Capture the cell that displays the provided text and extract its (X, Y) central coordinate. 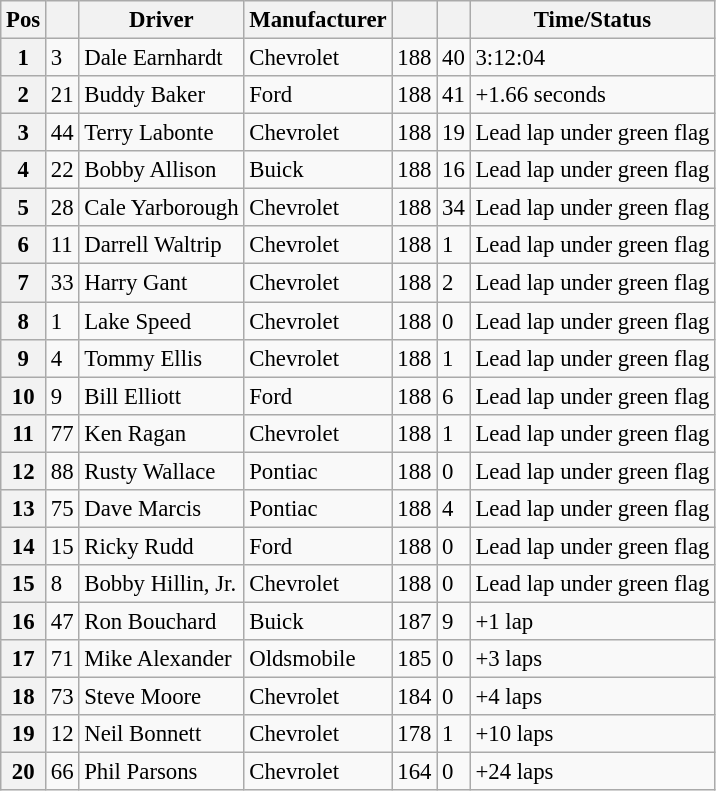
Oldsmobile (318, 659)
17 (24, 659)
71 (62, 659)
88 (62, 471)
Ricky Rudd (162, 546)
28 (62, 208)
34 (454, 208)
41 (454, 95)
Mike Alexander (162, 659)
+1.66 seconds (592, 95)
Harry Gant (162, 283)
10 (24, 396)
Dale Earnhardt (162, 58)
13 (24, 509)
47 (62, 621)
20 (24, 772)
73 (62, 697)
77 (62, 433)
Dave Marcis (162, 509)
164 (414, 772)
Time/Status (592, 20)
44 (62, 133)
Pos (24, 20)
Rusty Wallace (162, 471)
Ron Bouchard (162, 621)
40 (454, 58)
Steve Moore (162, 697)
Bill Elliott (162, 396)
Bobby Allison (162, 170)
14 (24, 546)
Bobby Hillin, Jr. (162, 584)
+3 laps (592, 659)
Neil Bonnett (162, 734)
Terry Labonte (162, 133)
Lake Speed (162, 321)
Driver (162, 20)
+10 laps (592, 734)
75 (62, 509)
18 (24, 697)
Tommy Ellis (162, 358)
66 (62, 772)
184 (414, 697)
187 (414, 621)
Cale Yarborough (162, 208)
Ken Ragan (162, 433)
22 (62, 170)
Manufacturer (318, 20)
+4 laps (592, 697)
Phil Parsons (162, 772)
Buddy Baker (162, 95)
3:12:04 (592, 58)
7 (24, 283)
5 (24, 208)
21 (62, 95)
Darrell Waltrip (162, 245)
+24 laps (592, 772)
+1 lap (592, 621)
185 (414, 659)
33 (62, 283)
178 (414, 734)
